From the cell containing the given text, extract its center point as [X, Y] coordinate. 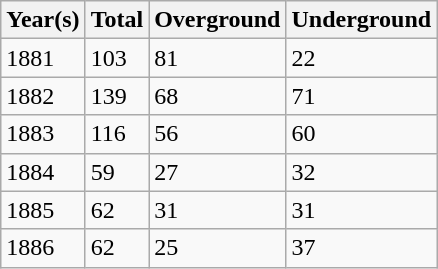
1886 [43, 248]
1881 [43, 58]
139 [117, 96]
71 [362, 96]
32 [362, 172]
Underground [362, 20]
68 [218, 96]
1885 [43, 210]
25 [218, 248]
Total [117, 20]
22 [362, 58]
Overground [218, 20]
1882 [43, 96]
27 [218, 172]
56 [218, 134]
1883 [43, 134]
60 [362, 134]
103 [117, 58]
Year(s) [43, 20]
116 [117, 134]
37 [362, 248]
81 [218, 58]
1884 [43, 172]
59 [117, 172]
